Detect which cell encompasses the target text, then output its (X, Y) center coordinate. 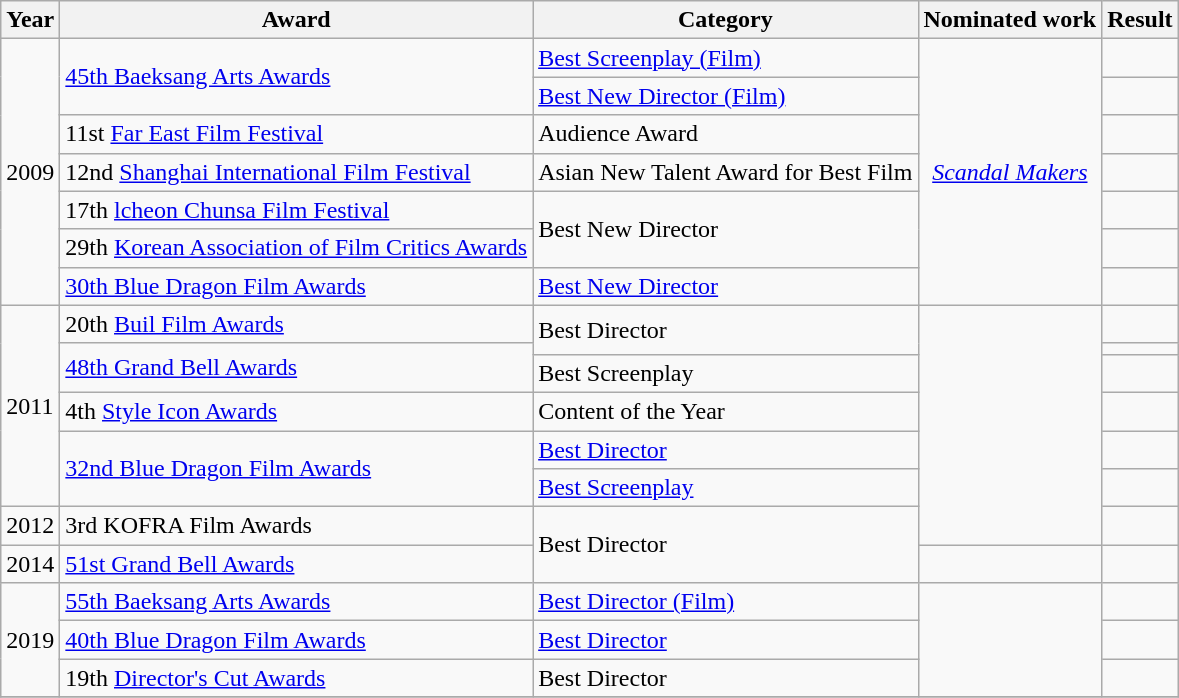
2011 (30, 406)
Nominated work (1010, 20)
55th Baeksang Arts Awards (296, 602)
Year (30, 20)
Content of the Year (726, 411)
11st Far East Film Festival (296, 134)
12nd Shanghai International Film Festival (296, 172)
2009 (30, 172)
40th Blue Dragon Film Awards (296, 640)
30th Blue Dragon Film Awards (296, 286)
Asian New Talent Award for Best Film (726, 172)
2012 (30, 526)
45th Baeksang Arts Awards (296, 77)
32nd Blue Dragon Film Awards (296, 468)
Category (726, 20)
2014 (30, 564)
17th lcheon Chunsa Film Festival (296, 210)
29th Korean Association of Film Critics Awards (296, 248)
20th Buil Film Awards (296, 324)
48th Grand Bell Awards (296, 368)
Best Director (Film) (726, 602)
3rd KOFRA Film Awards (296, 526)
Best New Director (Film) (726, 96)
Scandal Makers (1010, 172)
19th Director's Cut Awards (296, 678)
Award (296, 20)
Result (1140, 20)
2019 (30, 640)
Audience Award (726, 134)
Best Screenplay (Film) (726, 58)
51st Grand Bell Awards (296, 564)
4th Style Icon Awards (296, 411)
